Capture the cell that displays the provided text and extract its (x, y) central coordinate. 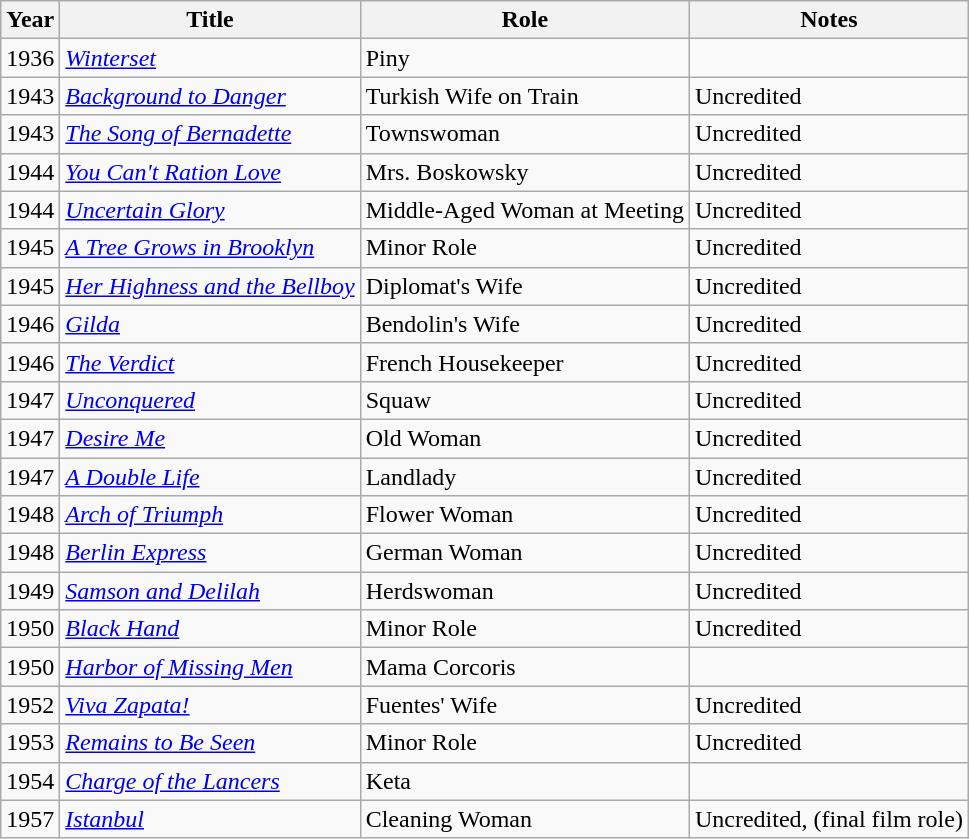
Her Highness and the Bellboy (210, 286)
1936 (30, 58)
Turkish Wife on Train (524, 96)
Mama Corcoris (524, 667)
Remains to Be Seen (210, 743)
Bendolin's Wife (524, 324)
Diplomat's Wife (524, 286)
Notes (828, 20)
A Double Life (210, 477)
Squaw (524, 400)
Old Woman (524, 438)
Charge of the Lancers (210, 781)
Year (30, 20)
Uncertain Glory (210, 210)
Uncredited, (final film role) (828, 819)
Title (210, 20)
Keta (524, 781)
Townswoman (524, 134)
Berlin Express (210, 553)
The Verdict (210, 362)
Mrs. Boskowsky (524, 172)
You Can't Ration Love (210, 172)
Middle-Aged Woman at Meeting (524, 210)
Fuentes' Wife (524, 705)
German Woman (524, 553)
1953 (30, 743)
A Tree Grows in Brooklyn (210, 248)
1952 (30, 705)
Samson and Delilah (210, 591)
Unconquered (210, 400)
Viva Zapata! (210, 705)
Background to Danger (210, 96)
Desire Me (210, 438)
Winterset (210, 58)
1954 (30, 781)
Piny (524, 58)
Black Hand (210, 629)
Istanbul (210, 819)
Arch of Triumph (210, 515)
Flower Woman (524, 515)
Gilda (210, 324)
Landlady (524, 477)
Herdswoman (524, 591)
The Song of Bernadette (210, 134)
1957 (30, 819)
Harbor of Missing Men (210, 667)
French Housekeeper (524, 362)
1949 (30, 591)
Cleaning Woman (524, 819)
Role (524, 20)
